Determine the (x, y) coordinate at the center of the cell enclosing the given text.  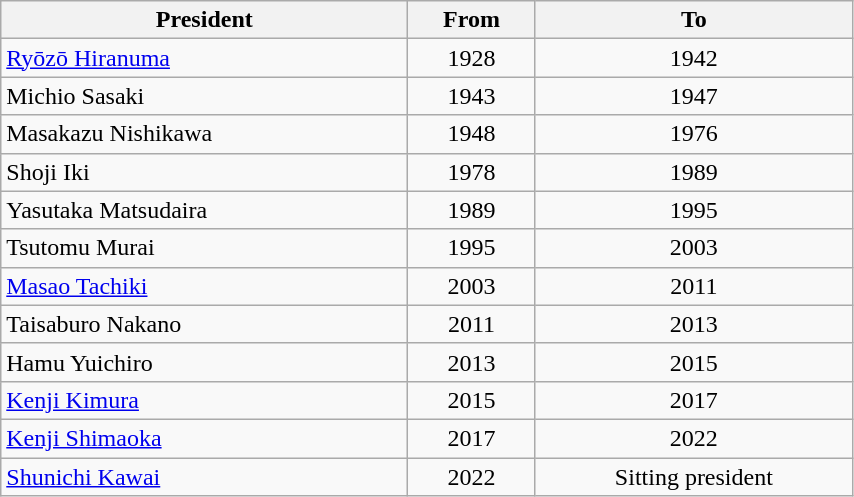
Masakazu Nishikawa (204, 134)
1947 (694, 96)
Masao Tachiki (204, 286)
Michio Sasaki (204, 96)
From (472, 20)
Tsutomu Murai (204, 248)
Kenji Shimaoka (204, 438)
1978 (472, 172)
1943 (472, 96)
1928 (472, 58)
Ryōzō Hiranuma (204, 58)
Yasutaka Matsudaira (204, 210)
To (694, 20)
Shunichi Kawai (204, 477)
Taisaburo Nakano (204, 324)
President (204, 20)
Kenji Kimura (204, 400)
Hamu Yuichiro (204, 362)
1948 (472, 134)
1942 (694, 58)
1976 (694, 134)
Sitting president (694, 477)
Shoji Iki (204, 172)
